For the text-containing cell, return its midpoint in [X, Y] coordinate format. 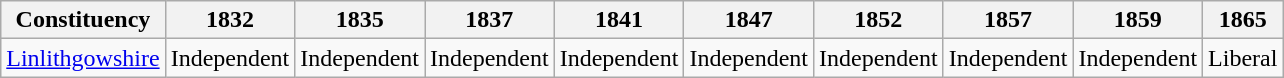
1852 [879, 20]
1865 [1243, 20]
1841 [619, 20]
1847 [749, 20]
1832 [230, 20]
Linlithgowshire [83, 58]
1857 [1008, 20]
1835 [360, 20]
Liberal [1243, 58]
1837 [489, 20]
Constituency [83, 20]
1859 [1138, 20]
